Search for the cell housing the specified text and yield its (X, Y) center coordinate. 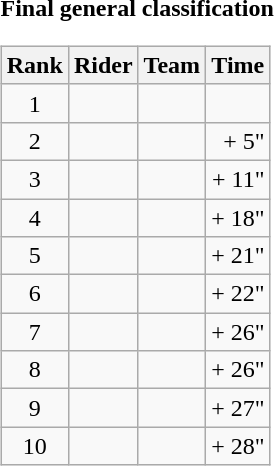
+ 11" (238, 179)
4 (34, 217)
+ 28" (238, 446)
10 (34, 446)
6 (34, 294)
+ 5" (238, 141)
3 (34, 179)
+ 27" (238, 408)
Team (172, 65)
+ 18" (238, 217)
1 (34, 103)
2 (34, 141)
Rider (103, 65)
Time (238, 65)
9 (34, 408)
7 (34, 332)
8 (34, 370)
Rank (34, 65)
+ 21" (238, 256)
+ 22" (238, 294)
5 (34, 256)
